Pinpoint the cell where the given text exists, returning its [x, y] midpoint coordinate. 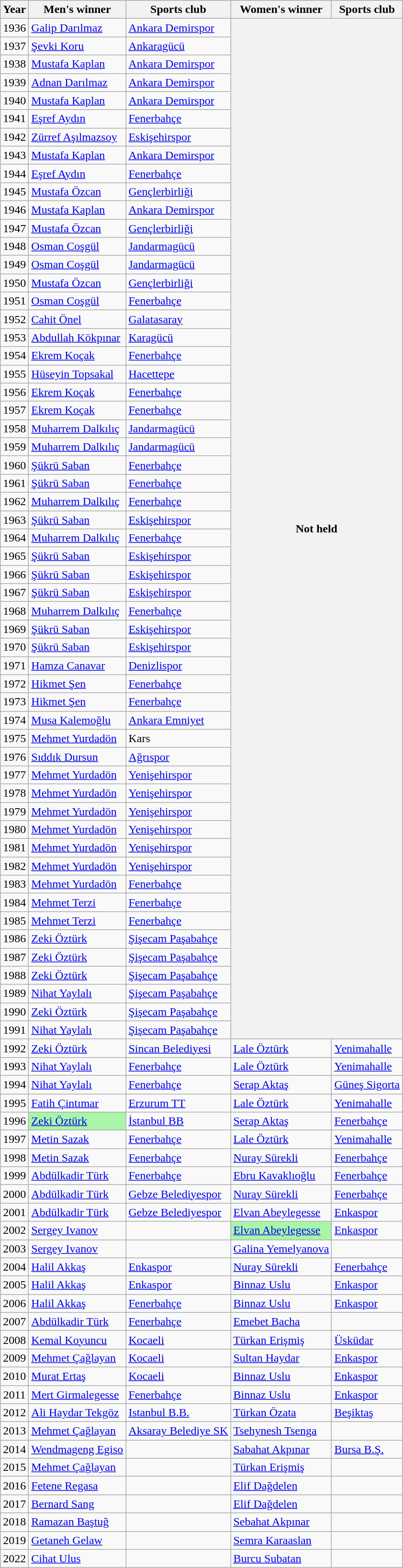
1992 [14, 1048]
2012 [14, 1413]
2002 [14, 1230]
1975 [14, 738]
1976 [14, 756]
Üsküdar [367, 1340]
Getaneh Gelaw [78, 1540]
1954 [14, 356]
Cahit Önel [78, 319]
1981 [14, 848]
1982 [14, 866]
1969 [14, 629]
1967 [14, 593]
2013 [14, 1431]
1991 [14, 1030]
1937 [14, 46]
1951 [14, 301]
2009 [14, 1358]
1986 [14, 939]
Karagücü [178, 338]
1979 [14, 812]
Galina Yemelyanova [281, 1249]
1947 [14, 228]
1978 [14, 793]
1938 [14, 64]
2001 [14, 1212]
1960 [14, 465]
1977 [14, 775]
1956 [14, 392]
1996 [14, 1121]
1942 [14, 137]
2005 [14, 1285]
1950 [14, 283]
1971 [14, 666]
1959 [14, 447]
1993 [14, 1066]
Ağrıspor [178, 756]
1962 [14, 501]
Murat Ertaş [78, 1376]
Denizlispor [178, 666]
1990 [14, 1012]
Hüseyin Topsakal [78, 374]
Ramazan Baştuğ [78, 1522]
1972 [14, 684]
2019 [14, 1540]
1994 [14, 1084]
Emebet Bacha [281, 1321]
2018 [14, 1522]
2006 [14, 1303]
2000 [14, 1194]
Aksaray Belediye SK [178, 1431]
Year [14, 10]
2003 [14, 1249]
Sabahat Akpınar [281, 1449]
Kars [178, 738]
Abdullah Kökpınar [78, 338]
Erzurum TT [178, 1103]
1995 [14, 1103]
Semra Karaaslan [281, 1540]
1958 [14, 429]
Men's winner [78, 10]
1974 [14, 720]
2011 [14, 1395]
1941 [14, 119]
1985 [14, 921]
2014 [14, 1449]
Sincan Belediyesi [178, 1048]
Güneş Sigorta [367, 1084]
1936 [14, 28]
Sıddık Dursun [78, 756]
2016 [14, 1486]
Ebru Kavaklıoğlu [281, 1176]
Fatih Çintımar [78, 1103]
1984 [14, 902]
İstanbul BB [178, 1121]
Tsehynesh Tsenga [281, 1431]
2004 [14, 1267]
Beşiktaş [367, 1413]
1998 [14, 1158]
Women's winner [281, 10]
Hamza Canavar [78, 666]
2022 [14, 1558]
1943 [14, 155]
1955 [14, 374]
1999 [14, 1176]
Istanbul B.B. [178, 1413]
1983 [14, 884]
Musa Kalemoğlu [78, 720]
2015 [14, 1467]
1949 [14, 265]
1953 [14, 338]
Ankara Emniyet [178, 720]
Zürref Aşılmazsoy [78, 137]
1961 [14, 483]
1965 [14, 556]
1957 [14, 410]
1970 [14, 647]
2008 [14, 1340]
1939 [14, 82]
1988 [14, 975]
Sebahat Akpınar [281, 1522]
Adnan Darılmaz [78, 82]
Hacettepe [178, 374]
Galatasaray [178, 319]
1944 [14, 173]
Kemal Koyuncu [78, 1340]
Ankaragücü [178, 46]
2017 [14, 1504]
Sultan Haydar [281, 1358]
Galip Darılmaz [78, 28]
Şevki Koru [78, 46]
Burcu Subatan [281, 1558]
1940 [14, 101]
1963 [14, 519]
Not held [317, 529]
2010 [14, 1376]
Bursa B.Ş. [367, 1449]
1980 [14, 830]
1964 [14, 538]
Cihat Ulus [78, 1558]
1948 [14, 247]
Fetene Regasa [78, 1486]
1952 [14, 319]
1966 [14, 575]
Bernard Sang [78, 1504]
1973 [14, 702]
1989 [14, 993]
1945 [14, 192]
1946 [14, 210]
1997 [14, 1139]
Mert Girmalegesse [78, 1395]
1968 [14, 611]
Türkan Özata [281, 1413]
Wendmageng Egiso [78, 1449]
Ali Haydar Tekgöz [78, 1413]
2007 [14, 1321]
1987 [14, 957]
